Scan for the cell matching the given text and deliver its (X, Y) coordinate at center. 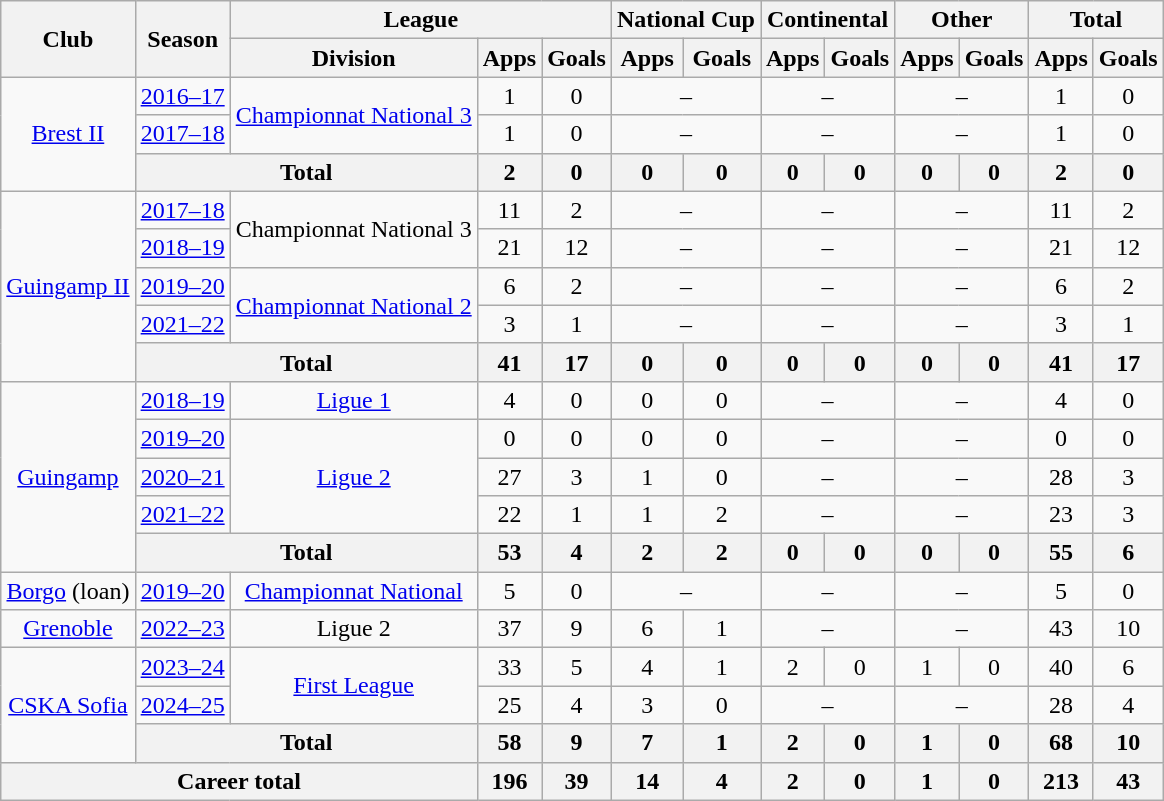
33 (509, 667)
2022–23 (182, 629)
40 (1061, 667)
Grenoble (68, 629)
Championnat National (354, 591)
55 (1061, 553)
14 (647, 781)
Season (182, 39)
Guingamp (68, 476)
39 (577, 781)
25 (509, 705)
Championnat National 2 (354, 305)
53 (509, 553)
Career total (239, 781)
CSKA Sofia (68, 705)
Borgo (loan) (68, 591)
League (420, 20)
68 (1061, 743)
Ligue 1 (354, 400)
196 (509, 781)
Brest II (68, 134)
2024–25 (182, 705)
2020–21 (182, 477)
7 (647, 743)
Continental (827, 20)
37 (509, 629)
27 (509, 477)
213 (1061, 781)
Guingamp II (68, 286)
58 (509, 743)
National Cup (686, 20)
2023–24 (182, 667)
Division (354, 58)
First League (354, 686)
Club (68, 39)
2016–17 (182, 96)
Other (962, 20)
22 (509, 515)
23 (1061, 515)
